Pinpoint the cell where the given text exists, returning its (X, Y) midpoint coordinate. 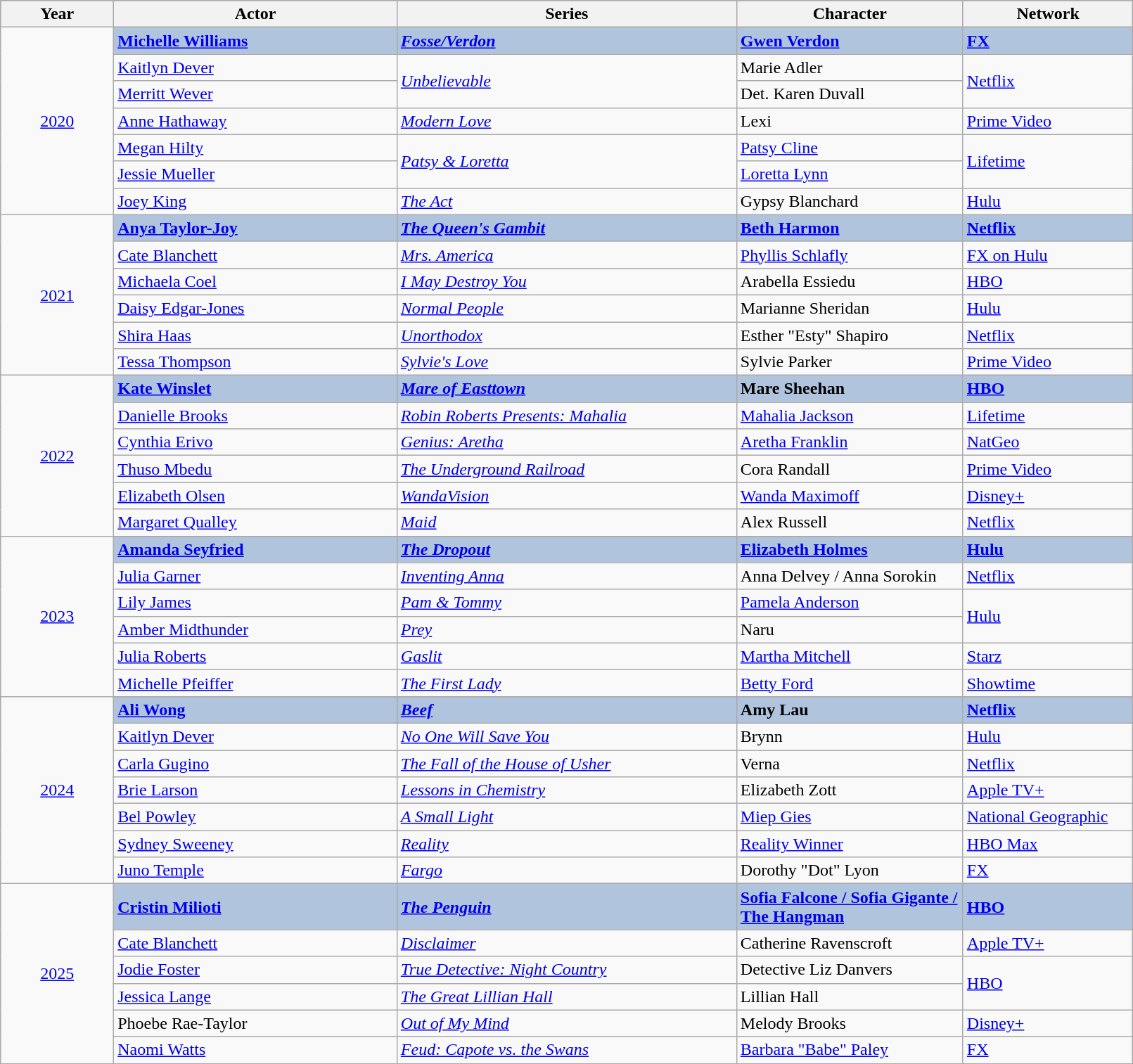
Catherine Ravenscroft (850, 943)
Beef (567, 710)
Jessie Mueller (256, 174)
Esther "Esty" Shapiro (850, 335)
Sylvie Parker (850, 362)
Julia Garner (256, 576)
Beth Harmon (850, 228)
National Geographic (1048, 817)
Marie Adler (850, 68)
Sylvie's Love (567, 362)
Mrs. America (567, 255)
Anna Delvey / Anna Sorokin (850, 576)
Mare of Easttown (567, 389)
Martha Mitchell (850, 656)
Elizabeth Olsen (256, 496)
Sofia Falcone / Sofia Gigante / The Hangman (850, 907)
Danielle Brooks (256, 416)
Phoebe Rae-Taylor (256, 1023)
The Act (567, 201)
Anya Taylor-Joy (256, 228)
Year (58, 14)
Lessons in Chemistry (567, 790)
Fargo (567, 871)
Pamela Anderson (850, 603)
Amy Lau (850, 710)
Michelle Williams (256, 41)
WandaVision (567, 496)
2022 (58, 456)
Cynthia Erivo (256, 442)
Tessa Thompson (256, 362)
FX on Hulu (1048, 255)
Jessica Lange (256, 996)
Wanda Maximoff (850, 496)
The Great Lillian Hall (567, 996)
Genius: Aretha (567, 442)
Loretta Lynn (850, 174)
Unorthodox (567, 335)
Verna (850, 763)
No One Will Save You (567, 736)
Gwen Verdon (850, 41)
Network (1048, 14)
Detective Liz Danvers (850, 970)
HBO Max (1048, 844)
Gaslit (567, 656)
A Small Light (567, 817)
2020 (58, 121)
Normal People (567, 308)
Brynn (850, 736)
Lillian Hall (850, 996)
Alex Russell (850, 523)
Margaret Qualley (256, 523)
Daisy Edgar-Jones (256, 308)
Barbara "Babe" Paley (850, 1050)
Cora Randall (850, 469)
Jodie Foster (256, 970)
Patsy & Loretta (567, 161)
Juno Temple (256, 871)
Reality (567, 844)
Disclaimer (567, 943)
The Dropout (567, 549)
Thuso Mbedu (256, 469)
Michelle Pfeiffer (256, 683)
Brie Larson (256, 790)
Anne Hathaway (256, 121)
Carla Gugino (256, 763)
Maid (567, 523)
Amber Midthunder (256, 629)
NatGeo (1048, 442)
Ali Wong (256, 710)
Starz (1048, 656)
The Underground Railroad (567, 469)
Kate Winslet (256, 389)
Cristin Milioti (256, 907)
Lexi (850, 121)
Megan Hilty (256, 148)
Mare Sheehan (850, 389)
Robin Roberts Presents: Mahalia (567, 416)
Prey (567, 629)
Betty Ford (850, 683)
Marianne Sheridan (850, 308)
Sydney Sweeney (256, 844)
The Queen's Gambit (567, 228)
I May Destroy You (567, 281)
Naru (850, 629)
Actor (256, 14)
Arabella Essiedu (850, 281)
Shira Haas (256, 335)
Reality Winner (850, 844)
Gypsy Blanchard (850, 201)
Naomi Watts (256, 1050)
Miep Gies (850, 817)
Feud: Capote vs. the Swans (567, 1050)
2023 (58, 616)
Joey King (256, 201)
Julia Roberts (256, 656)
2024 (58, 790)
Pam & Tommy (567, 603)
Merritt Wever (256, 94)
Michaela Coel (256, 281)
Modern Love (567, 121)
Elizabeth Holmes (850, 549)
Character (850, 14)
Mahalia Jackson (850, 416)
The First Lady (567, 683)
Phyllis Schlafly (850, 255)
Bel Powley (256, 817)
Lily James (256, 603)
Out of My Mind (567, 1023)
The Penguin (567, 907)
Melody Brooks (850, 1023)
Fosse/Verdon (567, 41)
2025 (58, 973)
Elizabeth Zott (850, 790)
Dorothy "Dot" Lyon (850, 871)
Showtime (1048, 683)
Series (567, 14)
True Detective: Night Country (567, 970)
Aretha Franklin (850, 442)
Unbelievable (567, 81)
Amanda Seyfried (256, 549)
Det. Karen Duvall (850, 94)
The Fall of the House of Usher (567, 763)
2021 (58, 295)
Inventing Anna (567, 576)
Patsy Cline (850, 148)
